For the text-containing cell, return its midpoint in (X, Y) coordinate format. 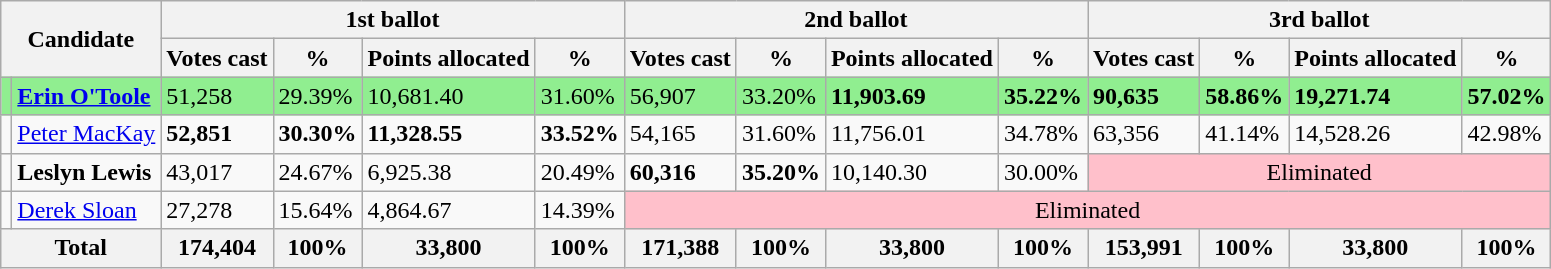
34.78% (1042, 134)
27,278 (217, 210)
30.00% (1042, 172)
42.98% (1506, 134)
33.52% (580, 134)
35.22% (1042, 96)
33.20% (780, 96)
153,991 (1144, 248)
14.39% (580, 210)
60,316 (680, 172)
11,903.69 (912, 96)
30.30% (318, 134)
171,388 (680, 248)
10,140.30 (912, 172)
54,165 (680, 134)
Leslyn Lewis (86, 172)
19,271.74 (1376, 96)
52,851 (217, 134)
2nd ballot (856, 20)
15.64% (318, 210)
4,864.67 (448, 210)
6,925.38 (448, 172)
56,907 (680, 96)
1st ballot (392, 20)
Total (81, 248)
Peter MacKay (86, 134)
20.49% (580, 172)
90,635 (1144, 96)
51,258 (217, 96)
Candidate (81, 39)
Erin O'Toole (86, 96)
10,681.40 (448, 96)
43,017 (217, 172)
63,356 (1144, 134)
24.67% (318, 172)
3rd ballot (1320, 20)
14,528.26 (1376, 134)
11,756.01 (912, 134)
57.02% (1506, 96)
29.39% (318, 96)
174,404 (217, 248)
58.86% (1244, 96)
35.20% (780, 172)
11,328.55 (448, 134)
41.14% (1244, 134)
Derek Sloan (86, 210)
